Identify which cell holds the provided text, then report its [x, y] central coordinate. 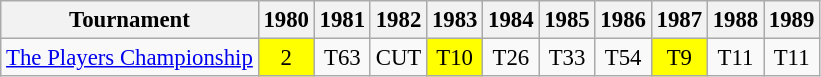
T9 [679, 58]
1982 [398, 20]
T63 [342, 58]
T33 [567, 58]
1987 [679, 20]
Tournament [130, 20]
1989 [792, 20]
1980 [286, 20]
1988 [735, 20]
T54 [623, 58]
T26 [511, 58]
2 [286, 58]
1986 [623, 20]
1983 [455, 20]
The Players Championship [130, 58]
CUT [398, 58]
1981 [342, 20]
T10 [455, 58]
1984 [511, 20]
1985 [567, 20]
